Detect which cell encompasses the target text, then output its (X, Y) center coordinate. 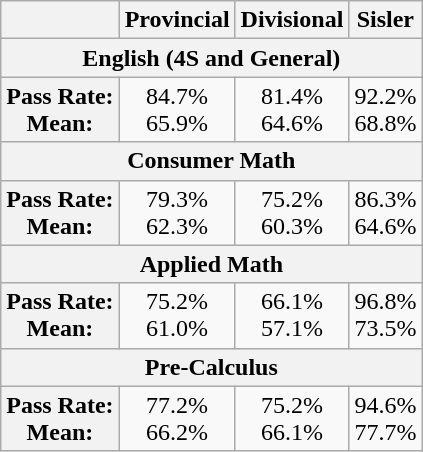
84.7%65.9% (177, 110)
Consumer Math (212, 161)
English (4S and General) (212, 58)
75.2%66.1% (292, 418)
92.2%68.8% (386, 110)
81.4%64.6% (292, 110)
Provincial (177, 20)
75.2%60.3% (292, 212)
Applied Math (212, 264)
94.6%77.7% (386, 418)
86.3%64.6% (386, 212)
77.2%66.2% (177, 418)
96.8%73.5% (386, 316)
Pre-Calculus (212, 367)
79.3%62.3% (177, 212)
Divisional (292, 20)
75.2%61.0% (177, 316)
Sisler (386, 20)
66.1%57.1% (292, 316)
Pass Rate: Mean: (60, 212)
